Detect which cell encompasses the target text, then output its [X, Y] center coordinate. 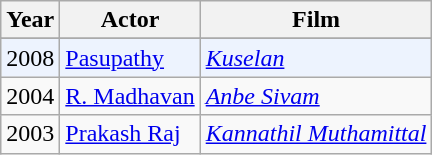
Actor [130, 20]
Anbe Sivam [316, 96]
Prakash Raj [130, 134]
2004 [30, 96]
R. Madhavan [130, 96]
Kannathil Muthamittal [316, 134]
2003 [30, 134]
Year [30, 20]
Pasupathy [130, 58]
2008 [30, 58]
Film [316, 20]
Kuselan [316, 58]
